Search for the cell housing the specified text and yield its (x, y) center coordinate. 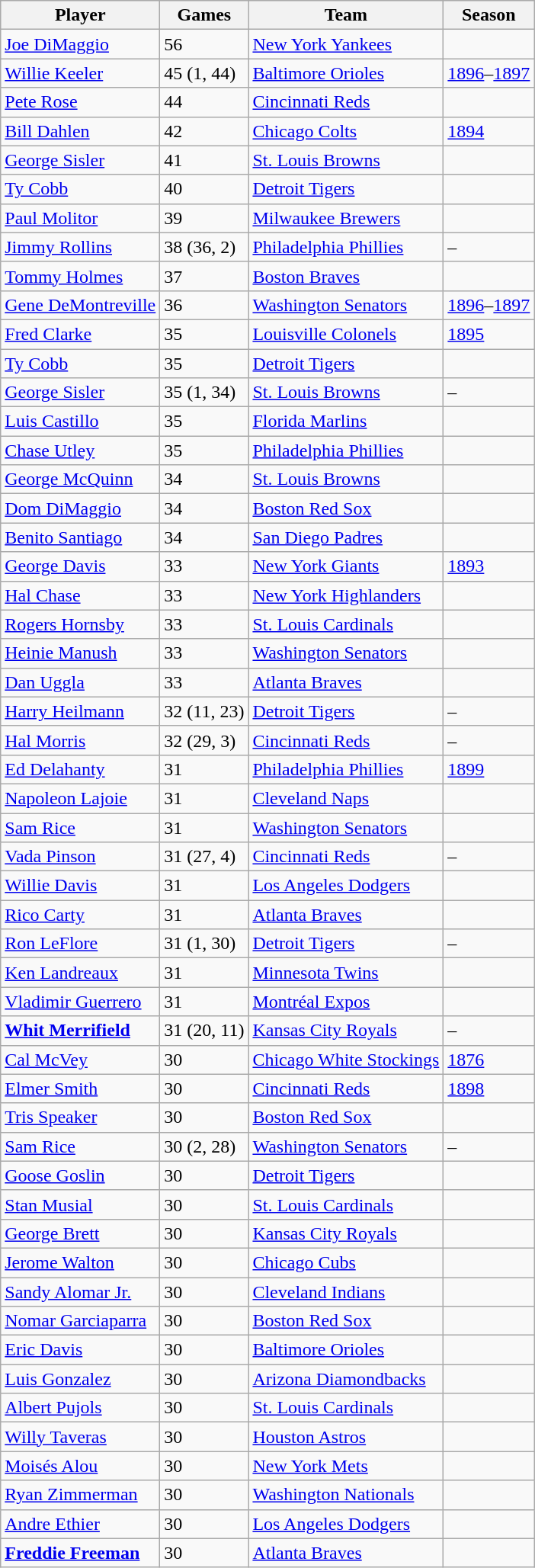
45 (1, 44) (204, 73)
Whit Merrifield (81, 1031)
Houston Astros (346, 1437)
Ken Landreaux (81, 973)
1894 (489, 131)
Season (489, 15)
Chicago White Stockings (346, 1060)
Luis Gonzalez (81, 1379)
Tommy Holmes (81, 276)
Minnesota Twins (346, 973)
1876 (489, 1060)
Milwaukee Brewers (346, 218)
Washington Nationals (346, 1495)
Nomar Garciaparra (81, 1321)
30 (2, 28) (204, 1146)
Albert Pujols (81, 1408)
Freddie Freeman (81, 1553)
Cleveland Naps (346, 798)
Dom DiMaggio (81, 508)
32 (29, 3) (204, 740)
31 (1, 30) (204, 944)
Vada Pinson (81, 857)
41 (204, 160)
Jimmy Rollins (81, 247)
Willie Davis (81, 886)
Louisville Colonels (346, 334)
44 (204, 102)
Elmer Smith (81, 1089)
Dan Uggla (81, 682)
Luis Castillo (81, 422)
Hal Morris (81, 740)
37 (204, 276)
Stan Musial (81, 1204)
George Davis (81, 566)
New York Mets (346, 1466)
Jerome Walton (81, 1262)
42 (204, 131)
Harry Heilmann (81, 711)
Tris Speaker (81, 1117)
Hal Chase (81, 595)
Player (81, 15)
Vladimir Guerrero (81, 1002)
38 (36, 2) (204, 247)
1893 (489, 566)
Paul Molitor (81, 218)
31 (20, 11) (204, 1031)
Games (204, 15)
Arizona Diamondbacks (346, 1379)
Willy Taveras (81, 1437)
Cal McVey (81, 1060)
39 (204, 218)
Sandy Alomar Jr. (81, 1292)
New York Highlanders (346, 595)
Eric Davis (81, 1350)
Willie Keeler (81, 73)
1895 (489, 334)
Heinie Manush (81, 653)
New York Yankees (346, 44)
Rogers Hornsby (81, 624)
40 (204, 189)
Boston Braves (346, 276)
32 (11, 23) (204, 711)
Chicago Cubs (346, 1262)
Ron LeFlore (81, 944)
1899 (489, 769)
George Brett (81, 1233)
Pete Rose (81, 102)
Bill Dahlen (81, 131)
1898 (489, 1089)
36 (204, 305)
San Diego Padres (346, 537)
Joe DiMaggio (81, 44)
Chase Utley (81, 451)
Chicago Colts (346, 131)
New York Giants (346, 566)
35 (1, 34) (204, 393)
31 (27, 4) (204, 857)
Fred Clarke (81, 334)
Florida Marlins (346, 422)
Andre Ethier (81, 1524)
56 (204, 44)
Goose Goslin (81, 1175)
Cleveland Indians (346, 1292)
Team (346, 15)
Moisés Alou (81, 1466)
Ed Delahanty (81, 769)
Gene DeMontreville (81, 305)
Napoleon Lajoie (81, 798)
Rico Carty (81, 915)
Benito Santiago (81, 537)
Montréal Expos (346, 1002)
Ryan Zimmerman (81, 1495)
George McQuinn (81, 479)
